Search for the cell housing the specified text and yield its [X, Y] center coordinate. 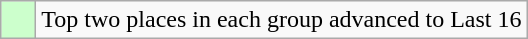
Top two places in each group advanced to Last 16 [282, 20]
